Return the (x, y) coordinate for the center point of the cell that contains the specified text.  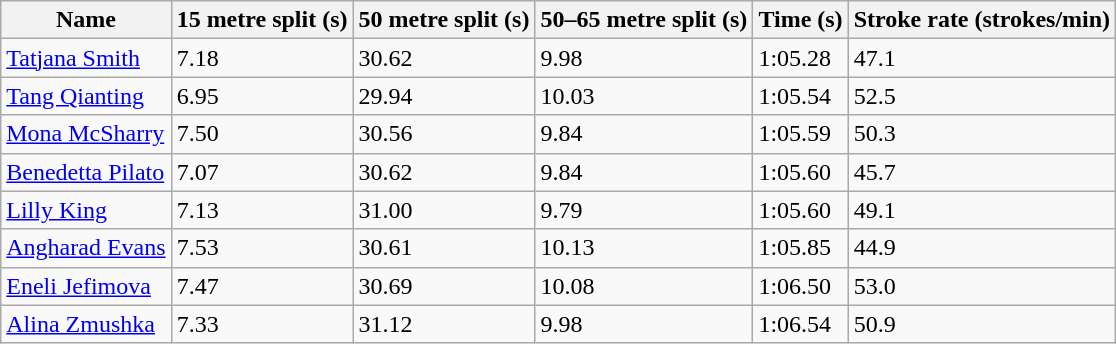
Stroke rate (strokes/min) (982, 20)
7.13 (262, 210)
Lilly King (86, 210)
9.79 (644, 210)
7.50 (262, 134)
1:05.54 (800, 96)
50 metre split (s) (444, 20)
7.18 (262, 58)
10.08 (644, 286)
30.69 (444, 286)
10.13 (644, 248)
1:05.59 (800, 134)
Eneli Jefimova (86, 286)
49.1 (982, 210)
15 metre split (s) (262, 20)
Tatjana Smith (86, 58)
Benedetta Pilato (86, 172)
7.53 (262, 248)
50.9 (982, 324)
31.00 (444, 210)
31.12 (444, 324)
50–65 metre split (s) (644, 20)
30.56 (444, 134)
Time (s) (800, 20)
30.61 (444, 248)
7.47 (262, 286)
Alina Zmushka (86, 324)
Angharad Evans (86, 248)
1:05.85 (800, 248)
7.07 (262, 172)
52.5 (982, 96)
Mona McSharry (86, 134)
47.1 (982, 58)
1:05.28 (800, 58)
6.95 (262, 96)
50.3 (982, 134)
1:06.54 (800, 324)
1:06.50 (800, 286)
29.94 (444, 96)
44.9 (982, 248)
Tang Qianting (86, 96)
53.0 (982, 286)
Name (86, 20)
7.33 (262, 324)
10.03 (644, 96)
45.7 (982, 172)
